Return the (x, y) coordinate for the center point of the cell that contains the specified text.  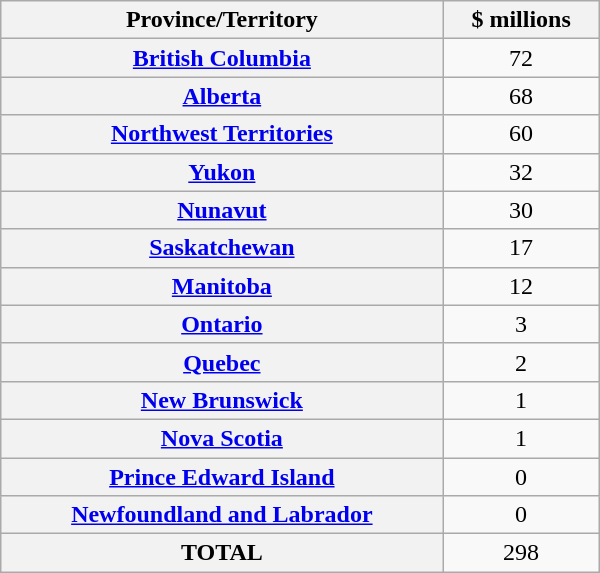
12 (521, 286)
17 (521, 248)
68 (521, 96)
2 (521, 362)
Quebec (222, 362)
32 (521, 172)
Nova Scotia (222, 438)
Saskatchewan (222, 248)
Nunavut (222, 210)
TOTAL (222, 553)
New Brunswick (222, 400)
$ millions (521, 20)
Prince Edward Island (222, 477)
Manitoba (222, 286)
3 (521, 324)
Yukon (222, 172)
Northwest Territories (222, 134)
298 (521, 553)
British Columbia (222, 58)
72 (521, 58)
Newfoundland and Labrador (222, 515)
Ontario (222, 324)
Alberta (222, 96)
60 (521, 134)
30 (521, 210)
Province/Territory (222, 20)
